Scan for the cell matching the given text and deliver its (X, Y) coordinate at center. 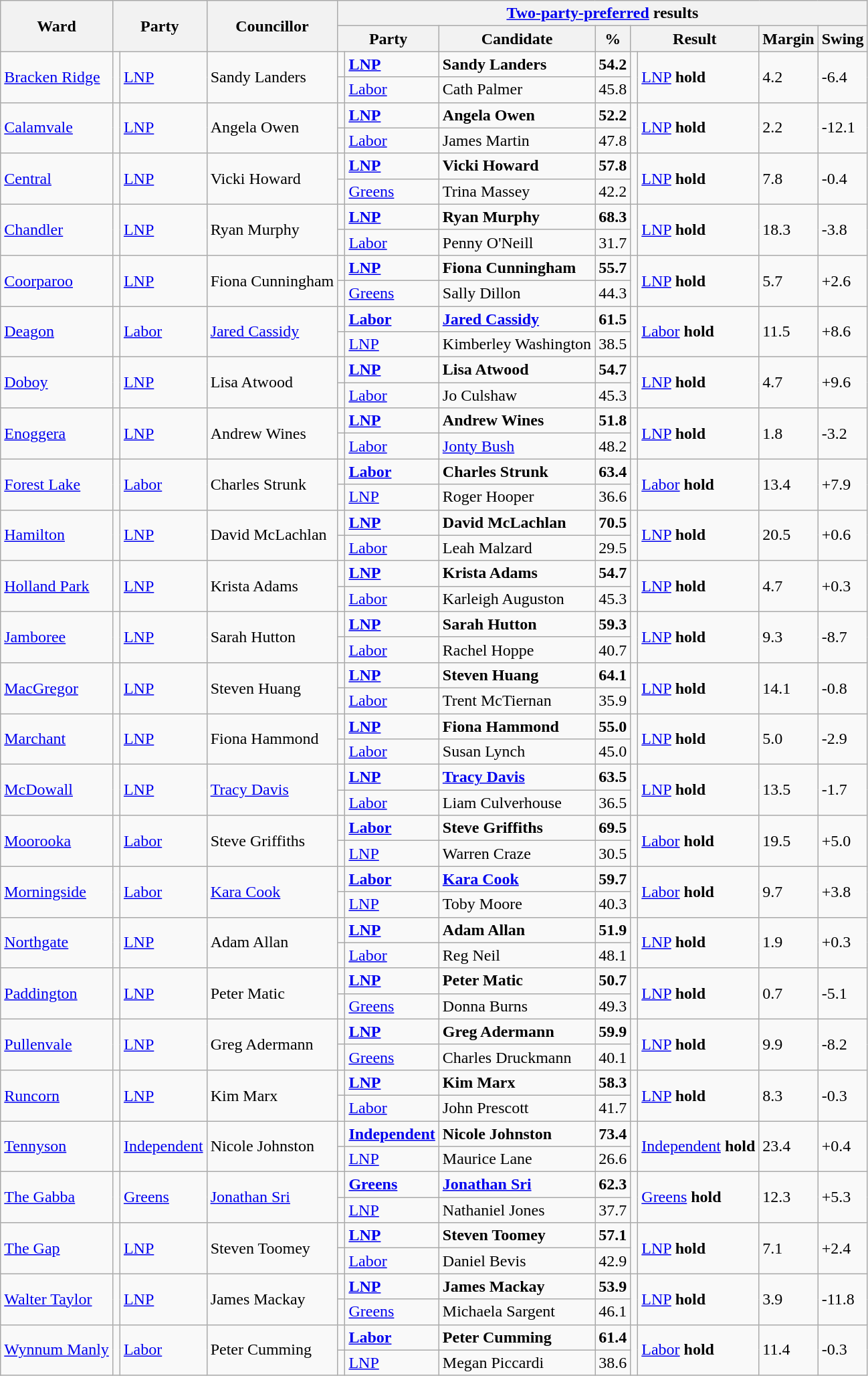
Central (57, 179)
41.7 (613, 1108)
38.5 (613, 345)
-2.9 (843, 739)
1.9 (788, 943)
Two-party-preferred results (603, 13)
+9.6 (843, 383)
55.0 (613, 726)
-8.2 (843, 1044)
63.4 (613, 472)
Holland Park (57, 586)
58.3 (613, 1082)
69.5 (613, 828)
Charles Druckmann (516, 1057)
46.1 (613, 1312)
Nathaniel Jones (516, 1210)
29.5 (613, 548)
McDowall (57, 790)
2.2 (788, 128)
52.2 (613, 115)
Deagon (57, 332)
Doboy (57, 383)
Northgate (57, 943)
36.6 (613, 497)
44.3 (613, 293)
% (613, 39)
Trent McTiernan (516, 700)
Calamvale (57, 128)
51.8 (613, 421)
68.3 (613, 217)
+2.4 (843, 1248)
Candidate (516, 39)
26.6 (613, 1159)
30.5 (613, 854)
Result (695, 39)
59.3 (613, 624)
-3.2 (843, 433)
+0.6 (843, 535)
3.9 (788, 1299)
5.0 (788, 739)
Reg Neil (516, 955)
Sally Dillon (516, 293)
9.9 (788, 1044)
+2.6 (843, 280)
51.9 (613, 930)
7.1 (788, 1248)
Greens hold (698, 1197)
Maurice Lane (516, 1159)
Rachel Hoppe (516, 650)
Penny O'Neill (516, 242)
0.7 (788, 993)
55.7 (613, 268)
Margin (788, 39)
Jonty Bush (516, 446)
7.8 (788, 179)
38.6 (613, 1363)
Jo Culshaw (516, 395)
Trina Massey (516, 191)
James Martin (516, 140)
Toby Moore (516, 904)
Swing (843, 39)
73.4 (613, 1134)
Morningside (57, 892)
The Gabba (57, 1197)
Chandler (57, 229)
Marchant (57, 739)
+3.8 (843, 892)
11.4 (788, 1350)
Megan Piccardi (516, 1363)
Liam Culverhouse (516, 803)
+5.0 (843, 841)
Enoggera (57, 433)
5.7 (788, 280)
-5.1 (843, 993)
Susan Lynch (516, 752)
53.9 (613, 1286)
59.7 (613, 879)
Roger Hooper (516, 497)
40.1 (613, 1057)
61.4 (613, 1337)
13.5 (788, 790)
Paddington (57, 993)
12.3 (788, 1197)
Warren Craze (516, 854)
-0.8 (843, 688)
Councillor (272, 26)
23.4 (788, 1147)
Cath Palmer (516, 90)
-6.4 (843, 77)
MacGregor (57, 688)
36.5 (613, 803)
57.8 (613, 166)
+8.6 (843, 332)
59.9 (613, 1031)
Pullenvale (57, 1044)
1.8 (788, 433)
Coorparoo (57, 280)
42.9 (613, 1261)
Walter Taylor (57, 1299)
The Gap (57, 1248)
Independent hold (698, 1147)
-12.1 (843, 128)
48.1 (613, 955)
+7.9 (843, 484)
8.3 (788, 1095)
Donna Burns (516, 1006)
Leah Malzard (516, 548)
Runcorn (57, 1095)
Bracken Ridge (57, 77)
+5.3 (843, 1197)
45.8 (613, 90)
-11.8 (843, 1299)
Wynnum Manly (57, 1350)
40.7 (613, 650)
Karleigh Auguston (516, 599)
Daniel Bevis (516, 1261)
20.5 (788, 535)
50.7 (613, 981)
47.8 (613, 140)
Ward (57, 26)
13.4 (788, 484)
John Prescott (516, 1108)
Jamboree (57, 637)
63.5 (613, 777)
Hamilton (57, 535)
4.2 (788, 77)
19.5 (788, 841)
-0.4 (843, 179)
18.3 (788, 229)
Moorooka (57, 841)
Michaela Sargent (516, 1312)
Kimberley Washington (516, 345)
64.1 (613, 675)
9.7 (788, 892)
31.7 (613, 242)
40.3 (613, 904)
11.5 (788, 332)
-1.7 (843, 790)
14.1 (788, 688)
54.2 (613, 64)
61.5 (613, 319)
Tennyson (57, 1147)
37.7 (613, 1210)
35.9 (613, 700)
57.1 (613, 1236)
+0.4 (843, 1147)
-3.8 (843, 229)
9.3 (788, 637)
48.2 (613, 446)
45.0 (613, 752)
Forest Lake (57, 484)
70.5 (613, 522)
42.2 (613, 191)
-8.7 (843, 637)
62.3 (613, 1185)
49.3 (613, 1006)
